Output the [X, Y] coordinate of the center of the cell containing the given text.  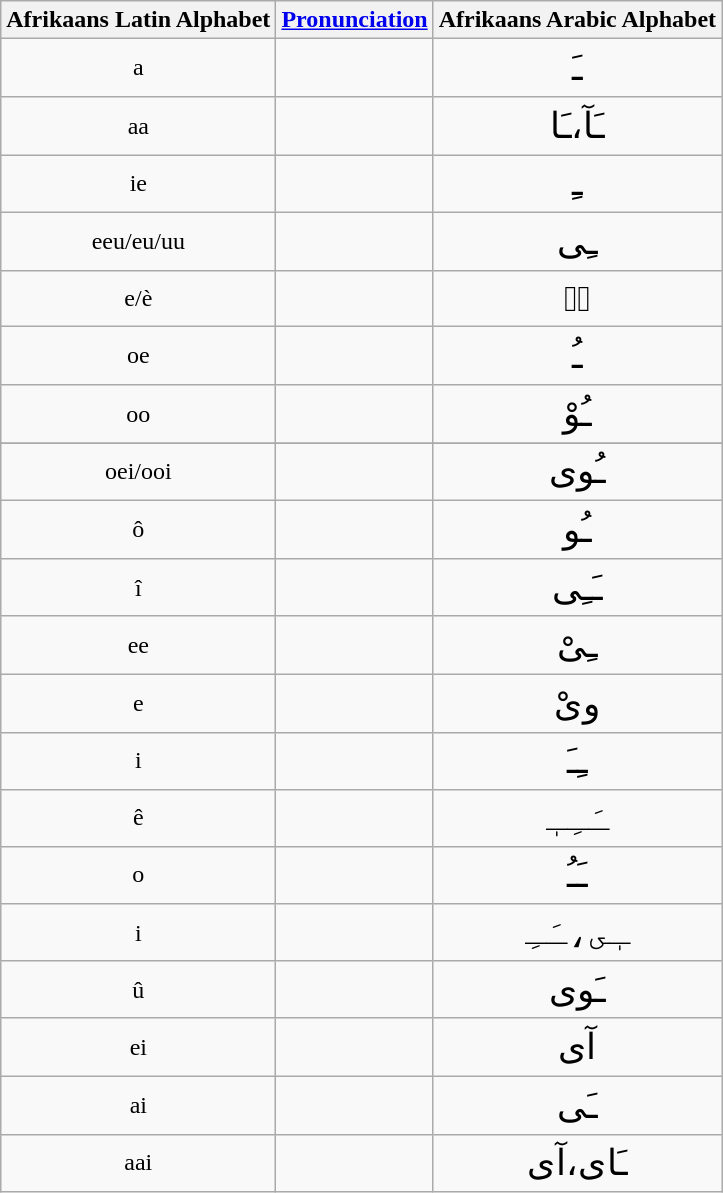
ـَـُ [577, 875]
ô [138, 529]
ىٖ [577, 298]
aa [138, 126]
Afrikaans Latin Alphabet [138, 20]
ـُ [577, 356]
î [138, 587]
û [138, 990]
آی [577, 1047]
ـَوی [577, 990]
a [138, 68]
ـِىْ [577, 645]
Pronunciation [354, 20]
ai [138, 1105]
ویْ [577, 703]
e/è [138, 298]
ـِ [577, 184]
eeu/eu/uu [138, 241]
ـَآ،ـَا [577, 126]
e [138, 703]
ـُو [577, 529]
ei [138, 1047]
ـَى [577, 1105]
ـَای،آی [577, 1163]
oei/ooi [138, 472]
aai [138, 1163]
oe [138, 356]
oo [138, 414]
ـَ [577, 68]
Afrikaans Arabic Alphabet [577, 20]
ـَـِى [577, 587]
ـِى [577, 241]
ـَـِـٖ [577, 818]
ـٖى،ـَـِ [577, 932]
ie [138, 184]
ـُوْ [577, 414]
ـِـَ [577, 761]
ê [138, 818]
o [138, 875]
ـُوی [577, 472]
ee [138, 645]
